For the text-containing cell, return its midpoint in (X, Y) coordinate format. 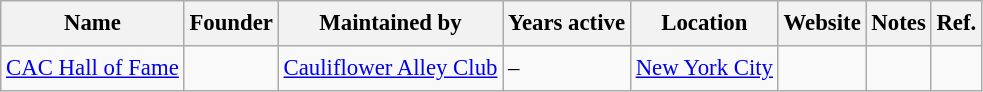
Cauliflower Alley Club (390, 68)
Years active (567, 24)
Notes (898, 24)
Location (704, 24)
Website (822, 24)
New York City (704, 68)
Ref. (956, 24)
Founder (231, 24)
CAC Hall of Fame (92, 68)
Name (92, 24)
– (567, 68)
Maintained by (390, 24)
